Locate the cell with the specified text and output its (x, y) center coordinate. 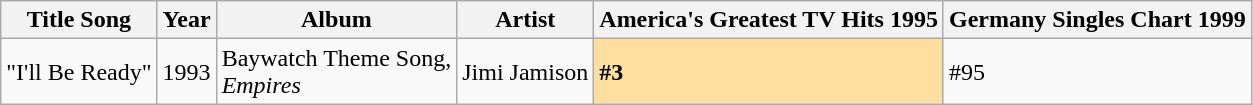
Baywatch Theme Song,Empires (336, 72)
America's Greatest TV Hits 1995 (769, 20)
1993 (186, 72)
Germany Singles Chart 1999 (1097, 20)
"I'll Be Ready" (79, 72)
#95 (1097, 72)
Artist (526, 20)
Title Song (79, 20)
Year (186, 20)
Jimi Jamison (526, 72)
#3 (769, 72)
Album (336, 20)
